Output the (x, y) coordinate of the center of the cell containing the given text.  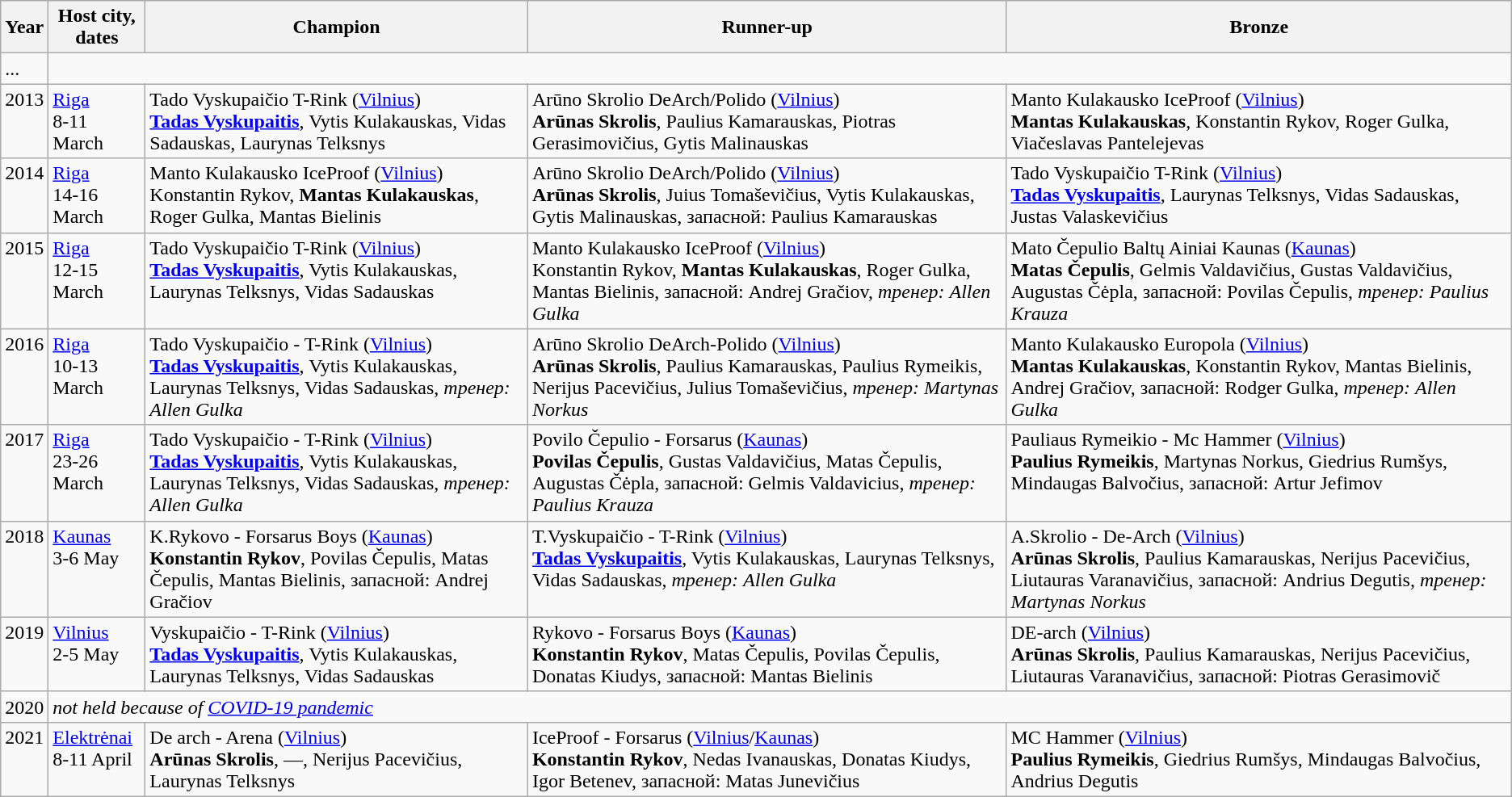
2015 (24, 281)
Arūno Skrolio DeArch/Polido (Vilnius)Arūnas Skrolis, Paulius Kamarauskas, Piotras Gerasimovičius, Gytis Malinauskas (767, 121)
2021 (24, 759)
2016 (24, 376)
Manto Kulakausko Europola (Vilnius)Mantas Kulakauskas, Konstantin Rykov, Mantas Bielinis, Andrej Gračiov, запасной: Rodger Gulka, тренер: Allen Gulka (1258, 376)
2014 (24, 195)
Year (24, 27)
Elektrėnai8-11 April (97, 759)
MC Hammer (Vilnius)Paulius Rymeikis, Giedrius Rumšys, Mindaugas Balvočius, Andrius Degutis (1258, 759)
Manto Kulakausko IceProof (Vilnius)Konstantin Rykov, Mantas Kulakauskas, Roger Gulka, Mantas Bielinis (337, 195)
... (24, 69)
Kaunas3-6 May (97, 568)
2017 (24, 473)
De arch - Arena (Vilnius)Arūnas Skrolis, —, Nerijus Pacevičius, Laurynas Telksnys (337, 759)
2019 (24, 654)
Vyskupaičio - T-Rink (Vilnius)Tadas Vyskupaitis, Vytis Kulakauskas, Laurynas Telksnys, Vidas Sadauskas (337, 654)
Vilnius2-5 May (97, 654)
Arūno Skrolio DeArch/Polido (Vilnius)Arūnas Skrolis, Juius Tomaševičius, Vytis Kulakauskas, Gytis Malinauskas, запасной: Paulius Kamarauskas (767, 195)
not held because of COVID-19 pandemic (780, 707)
2020 (24, 707)
Manto Kulakausko IceProof (Vilnius)Mantas Kulakauskas, Konstantin Rykov, Roger Gulka, Viačeslavas Pantelejevas (1258, 121)
2013 (24, 121)
IceProof - Forsarus (Vilnius/Kaunas)Konstantin Rykov, Nedas Ivanauskas, Donatas Kiudys, Igor Betenev, запасной: Matas Junevičius (767, 759)
Riga14-16 March (97, 195)
Pauliaus Rymeikio - Mc Hammer (Vilnius)Paulius Rymeikis, Martynas Norkus, Giedrius Rumšys, Mindaugas Balvočius, запасной: Artur Jefimov (1258, 473)
Runner-up (767, 27)
Manto Kulakausko IceProof (Vilnius)Konstantin Rykov, Mantas Kulakauskas, Roger Gulka, Mantas Bielinis, запасной: Andrej Gračiov, тренер: Allen Gulka (767, 281)
Champion (337, 27)
Bronze (1258, 27)
Tado Vyskupaičio T-Rink (Vilnius)Tadas Vyskupaitis, Laurynas Telksnys, Vidas Sadauskas, Justas Valaskevičius (1258, 195)
Tado Vyskupaičio T-Rink (Vilnius)Tadas Vyskupaitis, Vytis Kulakauskas, Vidas Sadauskas, Laurynas Telksnys (337, 121)
Riga23-26 March (97, 473)
K.Rykovo - Forsarus Boys (Kaunas)Konstantin Rykov, Povilas Čepulis, Matas Čepulis, Mantas Bielinis, запасной: Andrej Gračiov (337, 568)
Riga12-15 March (97, 281)
Riga10-13 March (97, 376)
Rykovo - Forsarus Boys (Kaunas)Konstantin Rykov, Matas Čepulis, Povilas Čepulis, Donatas Kiudys, запасной: Mantas Bielinis (767, 654)
DE-arch (Vilnius)Arūnas Skrolis, Paulius Kamarauskas, Nerijus Pacevičius, Liutauras Varanavičius, запасной: Piotras Gerasimovič (1258, 654)
2018 (24, 568)
T.Vyskupaičio - T-Rink (Vilnius)Tadas Vyskupaitis, Vytis Kulakauskas, Laurynas Telksnys, Vidas Sadauskas, тренер: Allen Gulka (767, 568)
Host city,dates (97, 27)
Tado Vyskupaičio T-Rink (Vilnius)Tadas Vyskupaitis, Vytis Kulakauskas, Laurynas Telksnys, Vidas Sadauskas (337, 281)
Riga8-11 March (97, 121)
